Find where the given text appears and provide that cell's center as [x, y] coordinate. 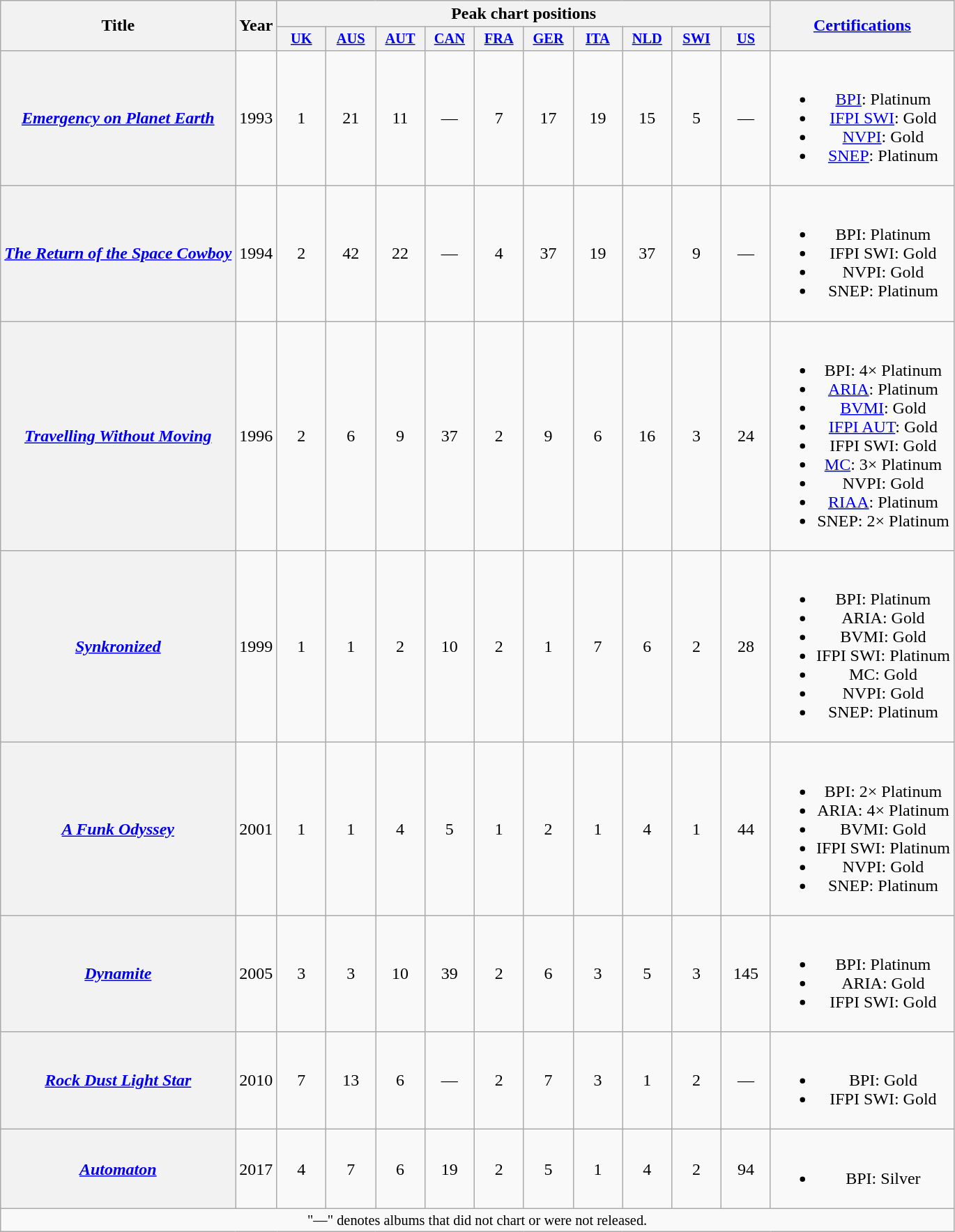
BPI: GoldIFPI SWI: Gold [862, 1081]
Title [119, 26]
A Funk Odyssey [119, 829]
Travelling Without Moving [119, 436]
Peak chart positions [524, 14]
AUS [351, 39]
Rock Dust Light Star [119, 1081]
17 [548, 118]
BPI: 4× PlatinumARIA: PlatinumBVMI: GoldIFPI AUT: GoldIFPI SWI: GoldMC: 3× PlatinumNVPI: GoldRIAA: PlatinumSNEP: 2× Platinum [862, 436]
ITA [598, 39]
BPI: Silver [862, 1169]
2001 [257, 829]
2017 [257, 1169]
BPI: PlatinumARIA: GoldBVMI: GoldIFPI SWI: PlatinumMC: GoldNVPI: GoldSNEP: Platinum [862, 647]
1999 [257, 647]
NLD [647, 39]
1996 [257, 436]
145 [746, 973]
42 [351, 254]
BPI: PlatinumARIA: GoldIFPI SWI: Gold [862, 973]
CAN [449, 39]
FRA [499, 39]
28 [746, 647]
24 [746, 436]
94 [746, 1169]
2010 [257, 1081]
The Return of the Space Cowboy [119, 254]
15 [647, 118]
11 [400, 118]
16 [647, 436]
SWI [697, 39]
22 [400, 254]
"—" denotes albums that did not chart or were not released. [477, 1220]
UK [301, 39]
Synkronized [119, 647]
GER [548, 39]
1994 [257, 254]
Emergency on Planet Earth [119, 118]
13 [351, 1081]
Certifications [862, 26]
US [746, 39]
21 [351, 118]
Dynamite [119, 973]
Year [257, 26]
BPI: 2× PlatinumARIA: 4× PlatinumBVMI: GoldIFPI SWI: PlatinumNVPI: GoldSNEP: Platinum [862, 829]
2005 [257, 973]
AUT [400, 39]
Automaton [119, 1169]
1993 [257, 118]
39 [449, 973]
44 [746, 829]
